Return the [X, Y] coordinate for the center point of the cell that contains the specified text.  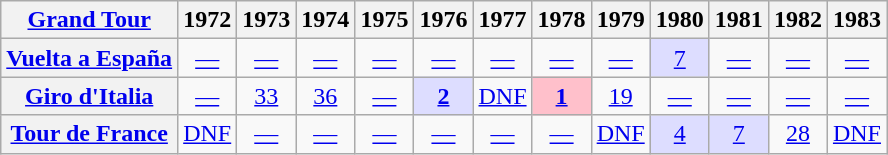
1975 [384, 20]
1972 [208, 20]
1 [562, 96]
Vuelta a España [90, 58]
36 [326, 96]
1983 [856, 20]
1977 [502, 20]
Tour de France [90, 134]
2 [444, 96]
1974 [326, 20]
Grand Tour [90, 20]
Giro d'Italia [90, 96]
28 [798, 134]
1980 [680, 20]
1979 [620, 20]
1981 [738, 20]
1973 [266, 20]
4 [680, 134]
19 [620, 96]
33 [266, 96]
1976 [444, 20]
1982 [798, 20]
1978 [562, 20]
